Identify which cell holds the provided text, then report its [X, Y] central coordinate. 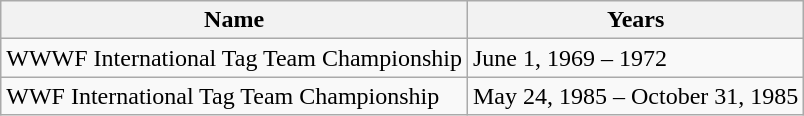
WWF International Tag Team Championship [234, 96]
Years [635, 20]
June 1, 1969 – 1972 [635, 58]
WWWF International Tag Team Championship [234, 58]
May 24, 1985 – October 31, 1985 [635, 96]
Name [234, 20]
